For the text-containing cell, return its midpoint in [X, Y] coordinate format. 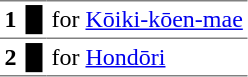
for Kōiki-kōen-mae [147, 20]
1 [10, 20]
for Hondōri [147, 57]
2 [10, 57]
